Find where the given text appears and provide that cell's center as (X, Y) coordinate. 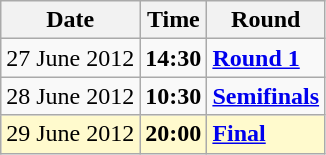
Round 1 (266, 58)
Final (266, 134)
27 June 2012 (70, 58)
10:30 (174, 96)
29 June 2012 (70, 134)
Semifinals (266, 96)
14:30 (174, 58)
28 June 2012 (70, 96)
Date (70, 20)
20:00 (174, 134)
Time (174, 20)
Round (266, 20)
